For the text-containing cell, return its midpoint in [x, y] coordinate format. 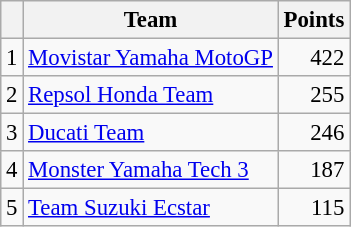
Monster Yamaha Tech 3 [151, 170]
Repsol Honda Team [151, 95]
Movistar Yamaha MotoGP [151, 58]
Team Suzuki Ecstar [151, 208]
4 [12, 170]
187 [314, 170]
422 [314, 58]
1 [12, 58]
Ducati Team [151, 133]
115 [314, 208]
2 [12, 95]
255 [314, 95]
Team [151, 20]
3 [12, 133]
5 [12, 208]
246 [314, 133]
Points [314, 20]
